Locate the cell with the specified text and output its (X, Y) center coordinate. 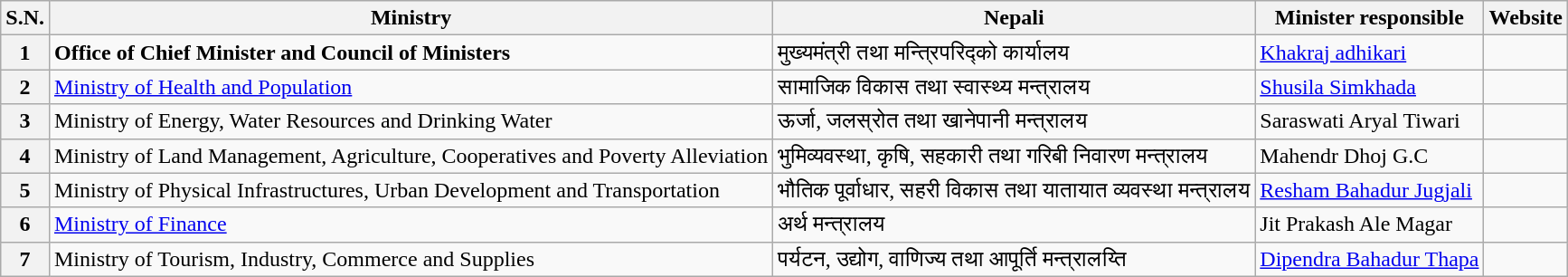
Ministry (411, 18)
पर्यटन, उद्योग, वाणिज्य तथा आपूर्ति मन्त्रालय्ति (1015, 259)
5 (25, 190)
Khakraj adhikari (1369, 53)
Nepali (1015, 18)
Website (1525, 18)
Ministry of Land Management, Agriculture, Cooperatives and Poverty Alleviation (411, 156)
6 (25, 224)
1 (25, 53)
भुमिव्यवस्था, कृषि, सहकारी तथा गरिबी निवारण मन्त्रालय (1015, 156)
4 (25, 156)
7 (25, 259)
Resham Bahadur Jugjali (1369, 190)
Ministry of Physical Infrastructures, Urban Development and Transportation (411, 190)
3 (25, 121)
ऊर्जा, जलस्रोत तथा खानेपानी मन्त्रालय (1015, 121)
Ministry of Energy, Water Resources and Drinking Water (411, 121)
Office of Chief Minister and Council of Ministers (411, 53)
अर्थ मन्त्रालय (1015, 224)
Jit Prakash Ale Magar (1369, 224)
भौतिक पूर्वाधार, सहरी विकास तथा यातायात व्यवस्था मन्त्रालय (1015, 190)
Dipendra Bahadur Thapa (1369, 259)
Saraswati Aryal Tiwari (1369, 121)
सामाजिक विकास तथा स्वास्थ्य मन्त्रालय (1015, 87)
Ministry of Tourism, Industry, Commerce and Supplies (411, 259)
Minister responsible (1369, 18)
Shusila Simkhada (1369, 87)
Ministry of Health and Population (411, 87)
Ministry of Finance (411, 224)
S.N. (25, 18)
Mahendr Dhoj G.C (1369, 156)
मुख्यमंत्री तथा मन्त्रिपरिद्को कार्यालय (1015, 53)
2 (25, 87)
